Scan for the cell matching the given text and deliver its (x, y) coordinate at center. 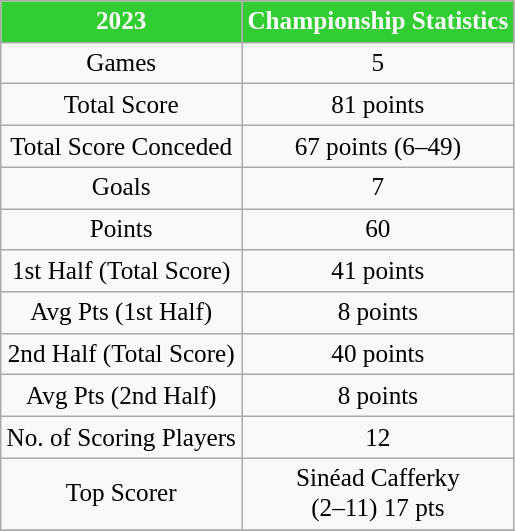
Sinéad Cafferky(2–11) 17 pts (378, 494)
41 points (378, 271)
Games (122, 63)
7 (378, 188)
60 (378, 229)
2023 (122, 22)
Avg Pts (2nd Half) (122, 396)
Avg Pts (1st Half) (122, 313)
2nd Half (Total Score) (122, 354)
Points (122, 229)
Total Score Conceded (122, 146)
5 (378, 63)
No. of Scoring Players (122, 437)
Top Scorer (122, 494)
Goals (122, 188)
Total Score (122, 105)
Championship Statistics (378, 22)
1st Half (Total Score) (122, 271)
12 (378, 437)
40 points (378, 354)
81 points (378, 105)
67 points (6–49) (378, 146)
